Provide the [X, Y] coordinate of the cell's center where the given text is located.  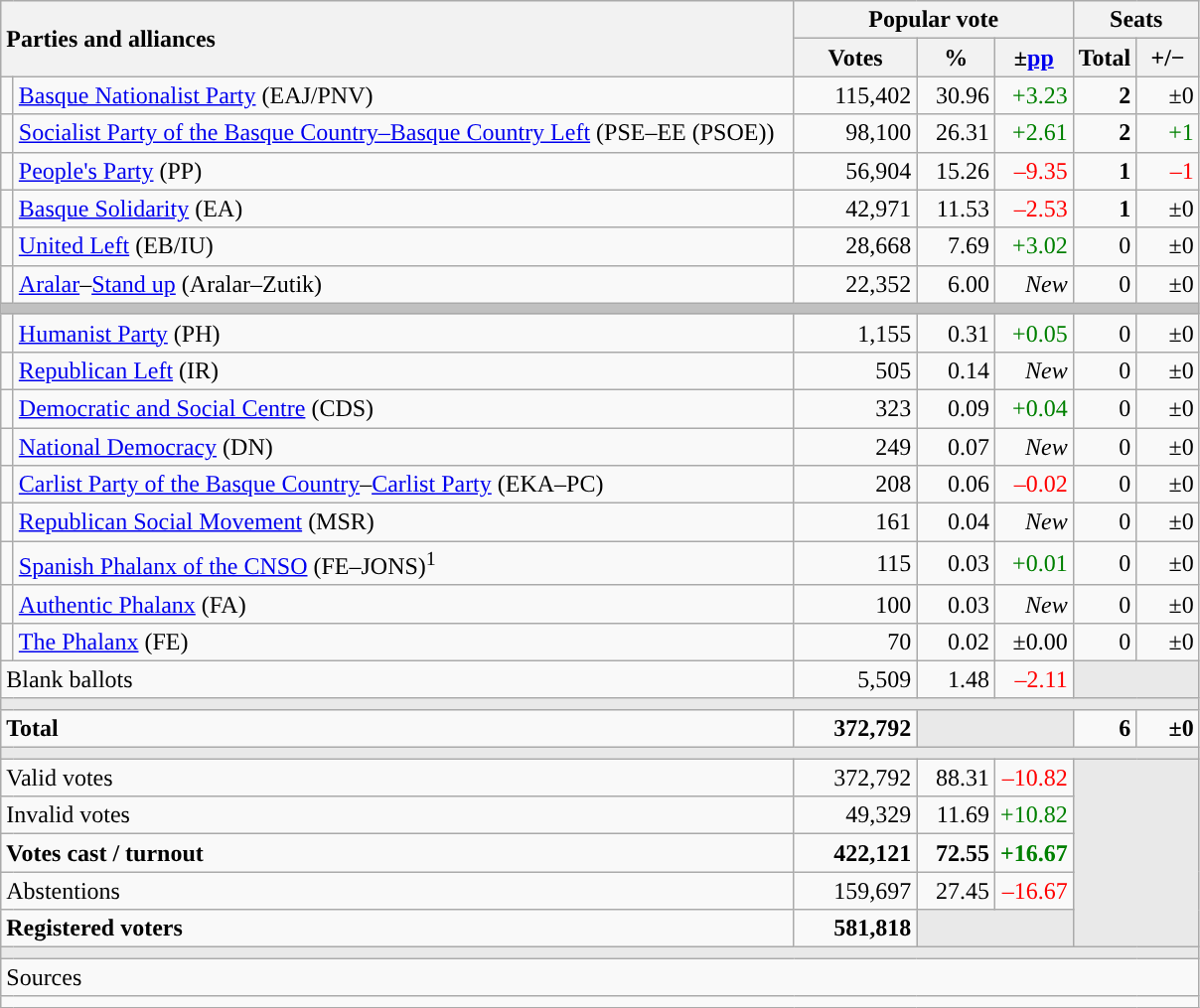
United Left (EB/IU) [403, 246]
30.96 [956, 95]
72.55 [956, 853]
6 [1105, 728]
5,509 [855, 679]
Republican Left (IR) [403, 370]
Basque Nationalist Party (EAJ/PNV) [403, 95]
–2.11 [1033, 679]
Republican Social Movement (MSR) [403, 522]
Basque Solidarity (EA) [403, 209]
0.02 [956, 642]
0.31 [956, 333]
88.31 [956, 778]
115,402 [855, 95]
+/− [1168, 58]
Democratic and Social Centre (CDS) [403, 408]
+3.02 [1033, 246]
1.48 [956, 679]
0.06 [956, 485]
Humanist Party (PH) [403, 333]
Votes [855, 58]
+3.23 [1033, 95]
1,155 [855, 333]
Aralar–Stand up (Aralar–Zutik) [403, 284]
Registered voters [397, 929]
6.00 [956, 284]
11.53 [956, 209]
–10.82 [1033, 778]
–2.53 [1033, 209]
115 [855, 564]
+1 [1168, 133]
249 [855, 446]
42,971 [855, 209]
98,100 [855, 133]
Sources [600, 977]
People's Party (PP) [403, 171]
–9.35 [1033, 171]
Socialist Party of the Basque Country–Basque Country Left (PSE–EE (PSOE)) [403, 133]
27.45 [956, 891]
49,329 [855, 815]
+16.67 [1033, 853]
56,904 [855, 171]
+0.05 [1033, 333]
Carlist Party of the Basque Country–Carlist Party (EKA–PC) [403, 485]
159,697 [855, 891]
323 [855, 408]
% [956, 58]
Votes cast / turnout [397, 853]
±pp [1033, 58]
22,352 [855, 284]
+0.04 [1033, 408]
7.69 [956, 246]
Invalid votes [397, 815]
208 [855, 485]
0.04 [956, 522]
Popular vote [934, 20]
Authentic Phalanx (FA) [403, 604]
581,818 [855, 929]
0.09 [956, 408]
Seats [1136, 20]
11.69 [956, 815]
100 [855, 604]
–16.67 [1033, 891]
Spanish Phalanx of the CNSO (FE–JONS)1 [403, 564]
26.31 [956, 133]
Parties and alliances [397, 39]
–0.02 [1033, 485]
0.07 [956, 446]
+10.82 [1033, 815]
±0.00 [1033, 642]
+2.61 [1033, 133]
0.14 [956, 370]
Valid votes [397, 778]
+0.01 [1033, 564]
Blank ballots [397, 679]
505 [855, 370]
422,121 [855, 853]
161 [855, 522]
15.26 [956, 171]
The Phalanx (FE) [403, 642]
28,668 [855, 246]
–1 [1168, 171]
70 [855, 642]
National Democracy (DN) [403, 446]
Abstentions [397, 891]
